Find where the given text appears and provide that cell's center as (X, Y) coordinate. 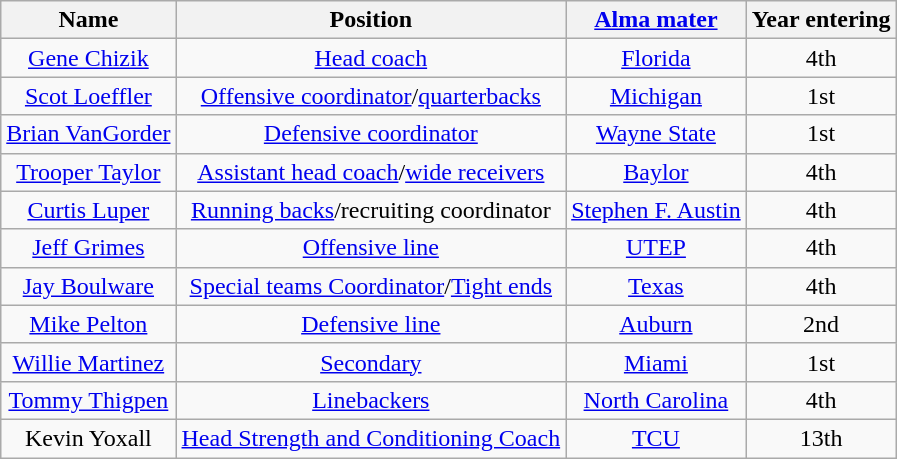
Position (371, 20)
Secondary (371, 362)
Mike Pelton (88, 324)
Defensive line (371, 324)
Name (88, 20)
Year entering (821, 20)
Head Strength and Conditioning Coach (371, 438)
Offensive line (371, 248)
Kevin Yoxall (88, 438)
Curtis Luper (88, 210)
Scot Loeffler (88, 96)
Alma mater (656, 20)
Tommy Thigpen (88, 400)
Wayne State (656, 134)
Michigan (656, 96)
TCU (656, 438)
Gene Chizik (88, 58)
Baylor (656, 172)
Trooper Taylor (88, 172)
Miami (656, 362)
Running backs/recruiting coordinator (371, 210)
13th (821, 438)
North Carolina (656, 400)
Linebackers (371, 400)
Jeff Grimes (88, 248)
Stephen F. Austin (656, 210)
2nd (821, 324)
UTEP (656, 248)
Auburn (656, 324)
Special teams Coordinator/Tight ends (371, 286)
Defensive coordinator (371, 134)
Offensive coordinator/quarterbacks (371, 96)
Texas (656, 286)
Assistant head coach/wide receivers (371, 172)
Brian VanGorder (88, 134)
Willie Martinez (88, 362)
Florida (656, 58)
Head coach (371, 58)
Jay Boulware (88, 286)
